Return the [X, Y] coordinate for the center point of the cell that contains the specified text.  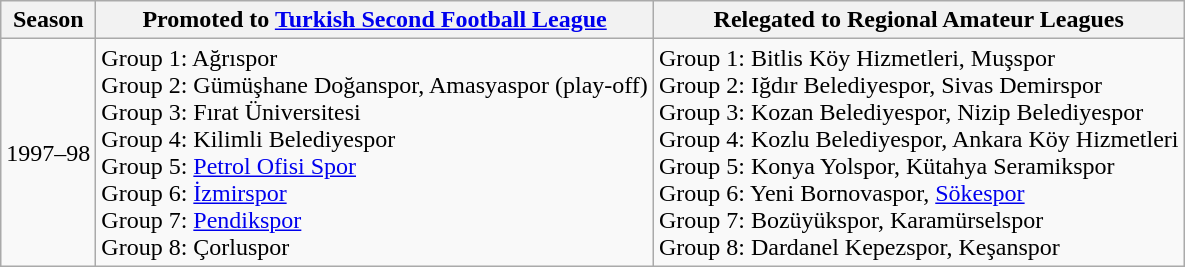
Season [48, 20]
Relegated to Regional Amateur Leagues [918, 20]
1997–98 [48, 152]
Promoted to Turkish Second Football League [375, 20]
